From the cell containing the given text, extract its center point as [X, Y] coordinate. 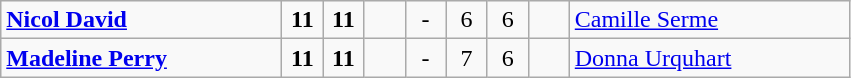
Madeline Perry [142, 58]
7 [466, 58]
Donna Urquhart [710, 58]
Camille Serme [710, 20]
Nicol David [142, 20]
